Extract the [X, Y] coordinate from the center of the cell holding the provided text.  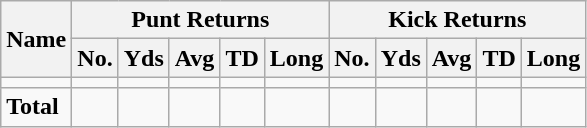
Kick Returns [458, 20]
Total [36, 107]
Name [36, 39]
Punt Returns [200, 20]
